Scan for the cell matching the given text and deliver its [X, Y] coordinate at center. 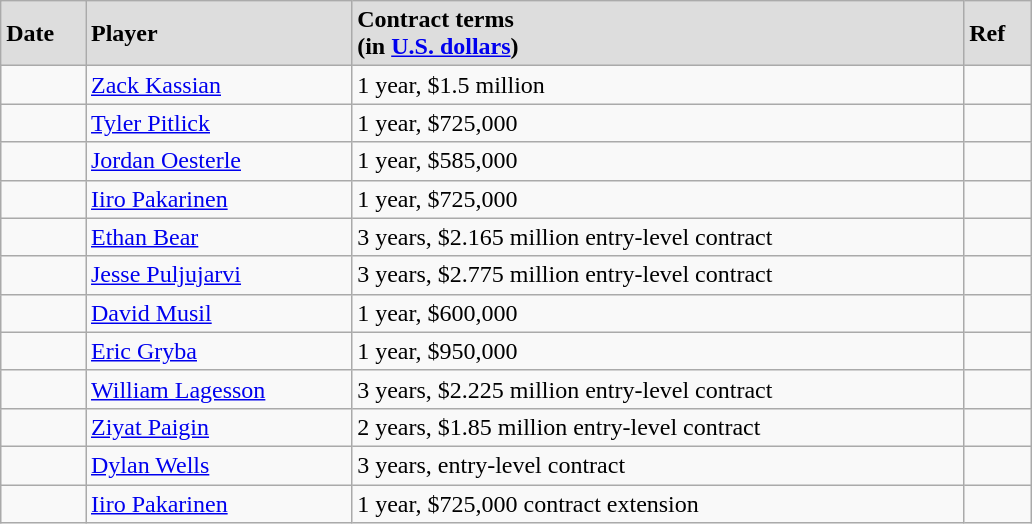
3 years, $2.775 million entry-level contract [658, 275]
1 year, $600,000 [658, 313]
Jordan Oesterle [219, 161]
Player [219, 34]
1 year, $1.5 million [658, 85]
Ziyat Paigin [219, 427]
Contract terms(in U.S. dollars) [658, 34]
1 year, $950,000 [658, 351]
2 years, $1.85 million entry-level contract [658, 427]
Ref [998, 34]
Tyler Pitlick [219, 123]
Dylan Wells [219, 465]
3 years, entry-level contract [658, 465]
1 year, $585,000 [658, 161]
3 years, $2.165 million entry-level contract [658, 237]
David Musil [219, 313]
Zack Kassian [219, 85]
1 year, $725,000 contract extension [658, 503]
Jesse Puljujarvi [219, 275]
William Lagesson [219, 389]
Date [44, 34]
Eric Gryba [219, 351]
Ethan Bear [219, 237]
3 years, $2.225 million entry-level contract [658, 389]
